Scan for the cell matching the given text and deliver its (x, y) coordinate at center. 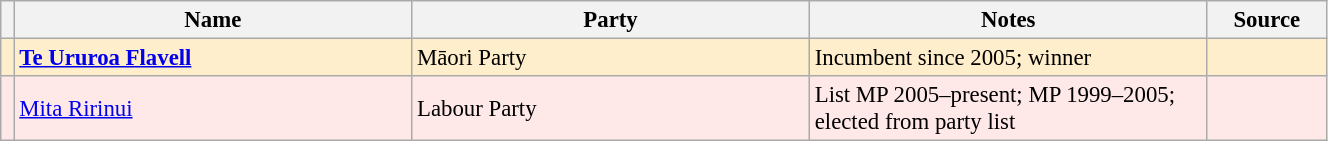
Source (1266, 20)
Māori Party (611, 58)
Mita Ririnui (213, 108)
Incumbent since 2005; winner (1008, 58)
Name (213, 20)
Te Ururoa Flavell (213, 58)
Party (611, 20)
Notes (1008, 20)
List MP 2005–present; MP 1999–2005; elected from party list (1008, 108)
Labour Party (611, 108)
